Pinpoint the cell where the given text exists, returning its [x, y] midpoint coordinate. 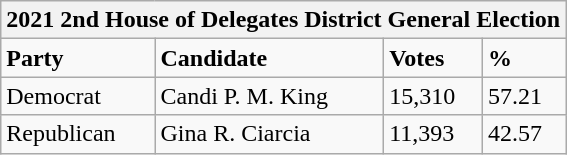
57.21 [524, 96]
Republican [78, 134]
Votes [434, 58]
Gina R. Ciarcia [270, 134]
Candi P. M. King [270, 96]
Party [78, 58]
2021 2nd House of Delegates District General Election [284, 20]
11,393 [434, 134]
Democrat [78, 96]
15,310 [434, 96]
Candidate [270, 58]
42.57 [524, 134]
% [524, 58]
